Provide the (x, y) coordinate of the cell's center where the given text is located.  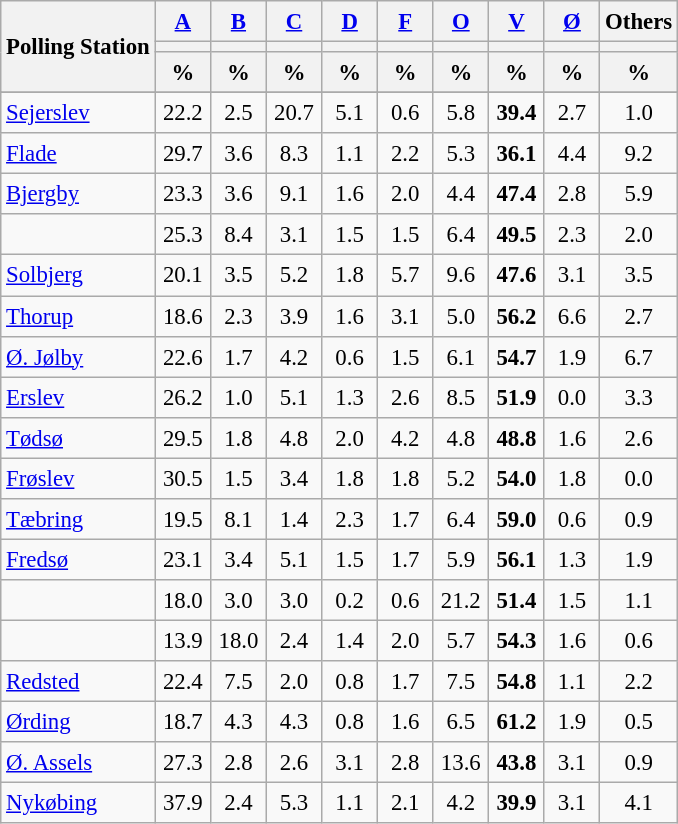
4.1 (639, 804)
C (294, 22)
Ø (572, 22)
Redsted (78, 682)
51.9 (517, 398)
39.9 (517, 804)
F (405, 22)
O (461, 22)
20.1 (183, 276)
19.5 (183, 520)
22.2 (183, 114)
23.3 (183, 194)
13.9 (183, 640)
54.7 (517, 356)
18.6 (183, 316)
Tæbring (78, 520)
22.6 (183, 356)
Frøslev (78, 478)
18.7 (183, 722)
Bjergby (78, 194)
22.4 (183, 682)
6.7 (639, 356)
Fredsø (78, 560)
0.2 (350, 600)
Erslev (78, 398)
Solbjerg (78, 276)
25.3 (183, 234)
48.8 (517, 438)
9.1 (294, 194)
8.4 (239, 234)
6.6 (572, 316)
20.7 (294, 114)
5.8 (461, 114)
9.6 (461, 276)
26.2 (183, 398)
B (239, 22)
6.5 (461, 722)
Ø. Jølby (78, 356)
2.1 (405, 804)
8.5 (461, 398)
9.2 (639, 154)
Sejerslev (78, 114)
47.4 (517, 194)
6.1 (461, 356)
A (183, 22)
27.3 (183, 762)
54.8 (517, 682)
3.3 (639, 398)
61.2 (517, 722)
Others (639, 22)
8.1 (239, 520)
0.5 (639, 722)
8.3 (294, 154)
Nykøbing (78, 804)
56.1 (517, 560)
29.7 (183, 154)
Polling Station (78, 47)
29.5 (183, 438)
Ørding (78, 722)
Flade (78, 154)
2.5 (239, 114)
13.6 (461, 762)
21.2 (461, 600)
47.6 (517, 276)
54.3 (517, 640)
23.1 (183, 560)
30.5 (183, 478)
39.4 (517, 114)
V (517, 22)
43.8 (517, 762)
51.4 (517, 600)
56.2 (517, 316)
Ø. Assels (78, 762)
3.9 (294, 316)
Tødsø (78, 438)
59.0 (517, 520)
49.5 (517, 234)
36.1 (517, 154)
37.9 (183, 804)
5.0 (461, 316)
54.0 (517, 478)
Thorup (78, 316)
D (350, 22)
